Extract the (x, y) coordinate from the center of the cell holding the provided text.  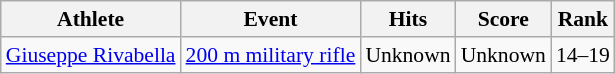
Hits (408, 19)
Score (504, 19)
14–19 (583, 55)
Rank (583, 19)
200 m military rifle (271, 55)
Event (271, 19)
Giuseppe Rivabella (91, 55)
Athlete (91, 19)
